Detect which cell encompasses the target text, then output its (X, Y) center coordinate. 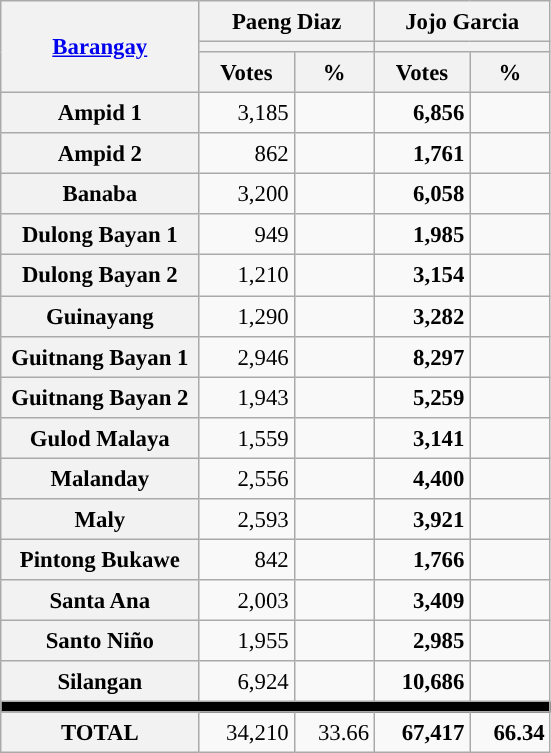
1,559 (246, 438)
Santo Niño (100, 640)
862 (246, 154)
Dulong Bayan 1 (100, 234)
TOTAL (100, 732)
1,766 (422, 560)
1,761 (422, 154)
842 (246, 560)
1,985 (422, 234)
2,556 (246, 478)
Guinayang (100, 316)
2,003 (246, 600)
2,985 (422, 640)
3,282 (422, 316)
67,417 (422, 732)
3,921 (422, 520)
Ampid 2 (100, 154)
Gulod Malaya (100, 438)
4,400 (422, 478)
6,856 (422, 114)
3,409 (422, 600)
Guitnang Bayan 2 (100, 398)
5,259 (422, 398)
1,210 (246, 276)
1,955 (246, 640)
2,593 (246, 520)
3,154 (422, 276)
Guitnang Bayan 1 (100, 356)
34,210 (246, 732)
3,141 (422, 438)
Maly (100, 520)
Pintong Bukawe (100, 560)
Dulong Bayan 2 (100, 276)
2,946 (246, 356)
1,943 (246, 398)
Malanday (100, 478)
Barangay (100, 47)
66.34 (510, 732)
8,297 (422, 356)
Ampid 1 (100, 114)
1,290 (246, 316)
33.66 (334, 732)
Silangan (100, 682)
949 (246, 234)
6,924 (246, 682)
Jojo Garcia (462, 22)
3,185 (246, 114)
Banaba (100, 194)
Santa Ana (100, 600)
Paeng Diaz (287, 22)
3,200 (246, 194)
10,686 (422, 682)
6,058 (422, 194)
